Return [x, y] of the center of cell containing provided text 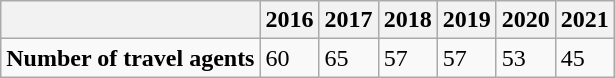
2019 [466, 20]
53 [526, 58]
45 [584, 58]
2021 [584, 20]
2020 [526, 20]
2016 [290, 20]
2017 [348, 20]
Number of travel agents [130, 58]
65 [348, 58]
60 [290, 58]
2018 [408, 20]
